Search for the cell housing the specified text and yield its [X, Y] center coordinate. 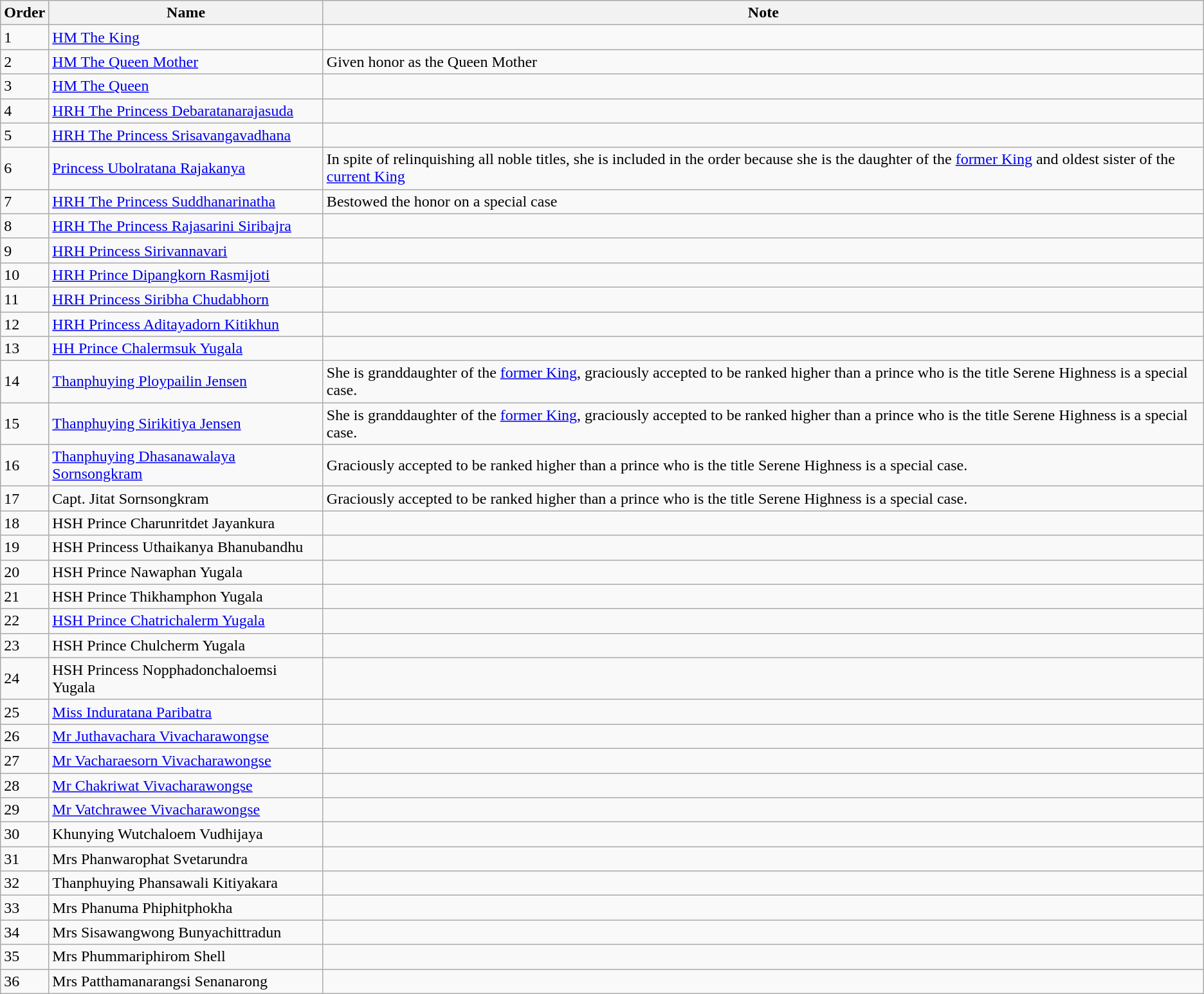
Mr Chakriwat Vivacharawongse [187, 786]
HSH Princess Uthaikanya Bhanubandhu [187, 548]
29 [24, 810]
Note [763, 13]
16 [24, 466]
34 [24, 932]
28 [24, 786]
3 [24, 86]
HM The Queen [187, 86]
HSH Princess Nopphadonchaloemsi Yugala [187, 678]
27 [24, 760]
HM The King [187, 37]
19 [24, 548]
Thanphuying Ploypailin Jensen [187, 382]
Capt. Jitat Sornsongkram [187, 499]
Mrs Phummariphirom Shell [187, 957]
8 [24, 226]
Bestowed the honor on a special case [763, 201]
4 [24, 111]
13 [24, 349]
35 [24, 957]
36 [24, 981]
HSH Prince Thikhamphon Yugala [187, 596]
31 [24, 859]
24 [24, 678]
22 [24, 621]
HSH Prince Charunritdet Jayankura [187, 523]
Thanphuying Sirikitiya Jensen [187, 423]
14 [24, 382]
Given honor as the Queen Mother [763, 62]
Mrs Sisawangwong Bunyachittradun [187, 932]
1 [24, 37]
HRH Prince Dipangkorn Rasmijoti [187, 275]
Mr Juthavachara Vivacharawongse [187, 736]
6 [24, 169]
Miss Induratana Paribatra [187, 712]
HSH Prince Nawaphan Yugala [187, 572]
Mrs Phanuma Phiphitphokha [187, 908]
10 [24, 275]
18 [24, 523]
20 [24, 572]
Mrs Patthamanarangsi Senanarong [187, 981]
HRH The Princess Debaratanarajasuda [187, 111]
21 [24, 596]
25 [24, 712]
11 [24, 299]
30 [24, 834]
2 [24, 62]
HM The Queen Mother [187, 62]
HRH The Princess Rajasarini Siribajra [187, 226]
7 [24, 201]
HRH Princess Aditayadorn Kitikhun [187, 324]
12 [24, 324]
Mr Vacharaesorn Vivacharawongse [187, 760]
HRH The Princess Suddhanarinatha [187, 201]
23 [24, 645]
5 [24, 135]
Thanphuying Phansawali Kitiyakara [187, 883]
Khunying Wutchaloem Vudhijaya [187, 834]
HRH Princess Siribha Chudabhorn [187, 299]
Princess Ubolratana Rajakanya [187, 169]
HSH Prince Chatrichalerm Yugala [187, 621]
17 [24, 499]
33 [24, 908]
HH Prince Chalermsuk Yugala [187, 349]
Mrs Phanwarophat Svetarundra [187, 859]
9 [24, 250]
HSH Prince Chulcherm Yugala [187, 645]
26 [24, 736]
Name [187, 13]
HRH The Princess Srisavangavadhana [187, 135]
Mr Vatchrawee Vivacharawongse [187, 810]
32 [24, 883]
HRH Princess Sirivannavari [187, 250]
Thanphuying Dhasanawalaya Sornsongkram [187, 466]
Order [24, 13]
15 [24, 423]
